For the text-containing cell, return its midpoint in [x, y] coordinate format. 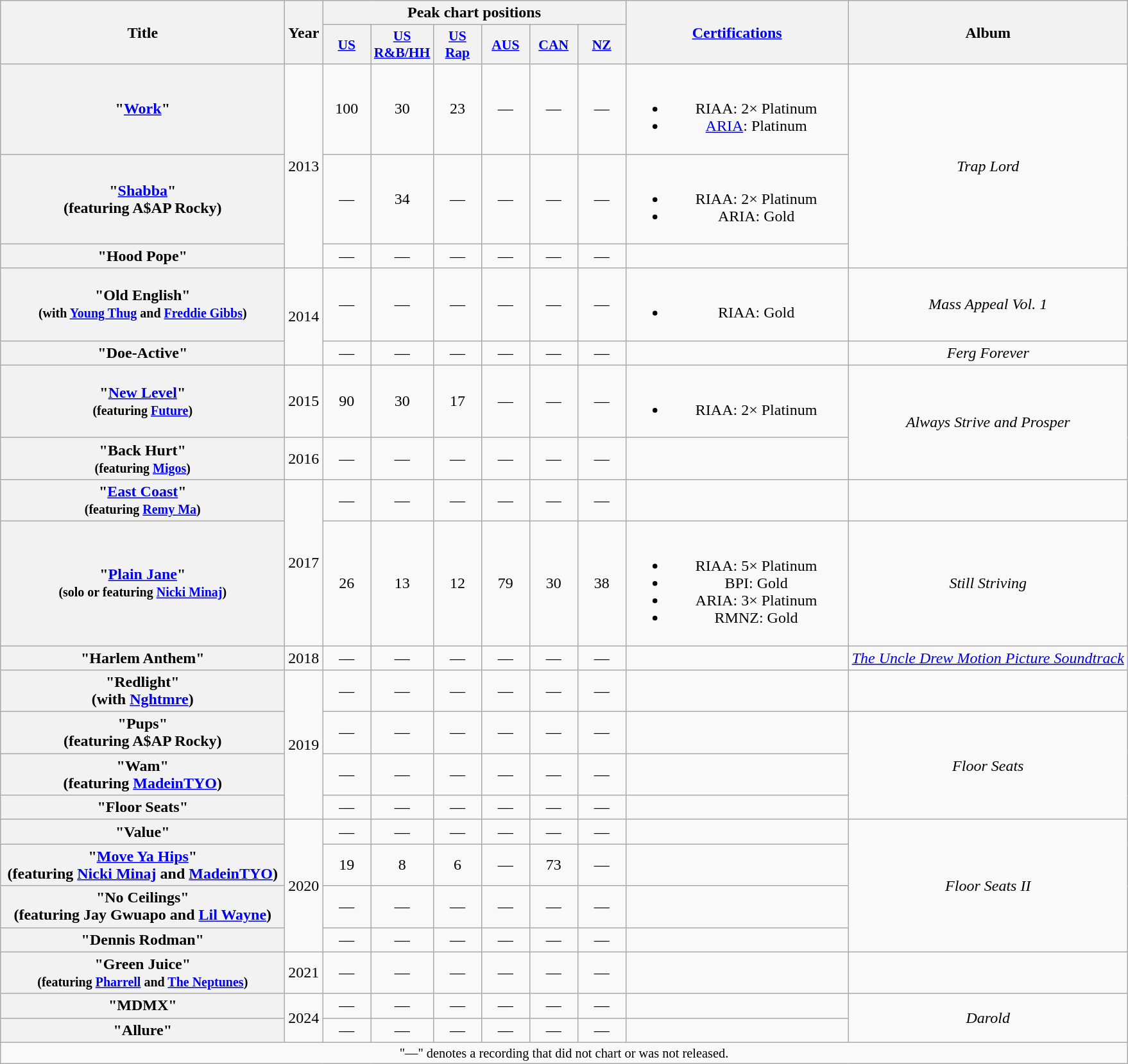
Peak chart positions [474, 13]
"New Level"(featuring Future) [142, 401]
Ferg Forever [988, 353]
2020 [304, 886]
"Doe-Active" [142, 353]
"Wam"(featuring MadeinTYO) [142, 775]
"No Ceilings"(featuring Jay Gwuapo and Lil Wayne) [142, 907]
"Value" [142, 832]
"Redlight" (with Nghtmre) [142, 691]
2018 [304, 657]
2015 [304, 401]
US R&B/HH [402, 45]
Certifications [737, 32]
"—" denotes a recording that did not chart or was not released. [565, 1053]
US [346, 45]
26 [346, 583]
"East Coast"(featuring Remy Ma) [142, 500]
2021 [304, 972]
2019 [304, 745]
79 [506, 583]
100 [346, 109]
RIAA: 2× PlatinumARIA: Gold [737, 199]
"Floor Seats" [142, 807]
"Harlem Anthem" [142, 657]
8 [402, 865]
73 [553, 865]
13 [402, 583]
Floor Seats [988, 766]
Floor Seats II [988, 886]
2013 [304, 166]
Album [988, 32]
"Hood Pope" [142, 256]
"Plain Jane"(solo or featuring Nicki Minaj) [142, 583]
RIAA: 2× PlatinumARIA: Platinum [737, 109]
"Pups" (featuring A$AP Rocky) [142, 732]
"MDMX" [142, 1006]
CAN [553, 45]
"Move Ya Hips"(featuring Nicki Minaj and MadeinTYO) [142, 865]
RIAA: Gold [737, 304]
"Shabba"(featuring A$AP Rocky) [142, 199]
"Allure" [142, 1030]
90 [346, 401]
2014 [304, 317]
"Green Juice"(featuring Pharrell and The Neptunes) [142, 972]
"Back Hurt"(featuring Migos) [142, 458]
12 [457, 583]
Title [142, 32]
17 [457, 401]
Trap Lord [988, 166]
23 [457, 109]
6 [457, 865]
"Work" [142, 109]
AUS [506, 45]
"Old English"(with Young Thug and Freddie Gibbs) [142, 304]
Always Strive and Prosper [988, 422]
38 [602, 583]
Still Striving [988, 583]
19 [346, 865]
The Uncle Drew Motion Picture Soundtrack [988, 657]
2024 [304, 1018]
NZ [602, 45]
RIAA: 2× Platinum [737, 401]
"Dennis Rodman" [142, 940]
2016 [304, 458]
Mass Appeal Vol. 1 [988, 304]
Darold [988, 1018]
RIAA: 5× PlatinumBPI: GoldARIA: 3× PlatinumRMNZ: Gold [737, 583]
US Rap [457, 45]
34 [402, 199]
2017 [304, 562]
Year [304, 32]
